Locate the cell with the specified text and output its [x, y] center coordinate. 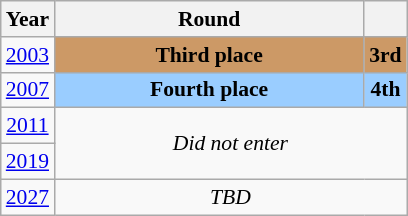
Year [28, 19]
4th [386, 90]
TBD [230, 197]
2003 [28, 55]
Did not enter [230, 144]
2011 [28, 126]
2027 [28, 197]
2007 [28, 90]
Third place [209, 55]
Fourth place [209, 90]
Round [209, 19]
2019 [28, 162]
3rd [386, 55]
